Scan for the cell matching the given text and deliver its [x, y] coordinate at center. 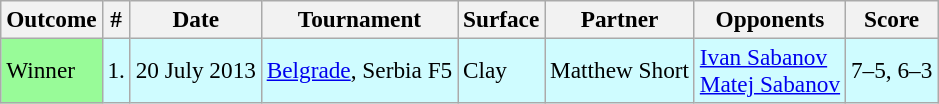
Tournament [359, 19]
Matthew Short [620, 70]
7–5, 6–3 [891, 70]
# [116, 19]
Opponents [770, 19]
Winner [52, 70]
Outcome [52, 19]
Belgrade, Serbia F5 [359, 70]
Surface [502, 19]
Score [891, 19]
20 July 2013 [196, 70]
Ivan Sabanov Matej Sabanov [770, 70]
Partner [620, 19]
1. [116, 70]
Date [196, 19]
Clay [502, 70]
